Return [X, Y] of the center of cell containing provided text 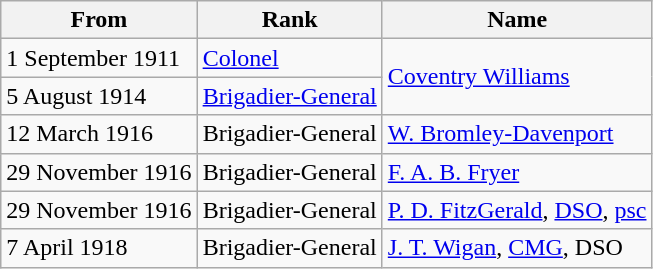
J. T. Wigan, CMG, DSO [517, 248]
F. A. B. Fryer [517, 172]
Rank [290, 20]
7 April 1918 [99, 248]
Coventry Williams [517, 77]
5 August 1914 [99, 96]
P. D. FitzGerald, DSO, psc [517, 210]
1 September 1911 [99, 58]
Name [517, 20]
From [99, 20]
W. Bromley-Davenport [517, 134]
12 March 1916 [99, 134]
Colonel [290, 58]
